Provide the (x, y) coordinate of the cell's center where the given text is located.  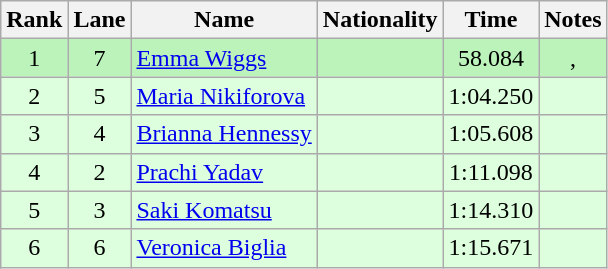
1 (34, 58)
1:05.608 (491, 134)
Time (491, 20)
1:14.310 (491, 210)
Saki Komatsu (224, 210)
1:11.098 (491, 172)
Nationality (380, 20)
Name (224, 20)
, (573, 58)
Prachi Yadav (224, 172)
Lane (100, 20)
Notes (573, 20)
Brianna Hennessy (224, 134)
58.084 (491, 58)
Veronica Biglia (224, 248)
7 (100, 58)
Rank (34, 20)
Maria Nikiforova (224, 96)
1:15.671 (491, 248)
1:04.250 (491, 96)
Emma Wiggs (224, 58)
